Detect which cell encompasses the target text, then output its (X, Y) center coordinate. 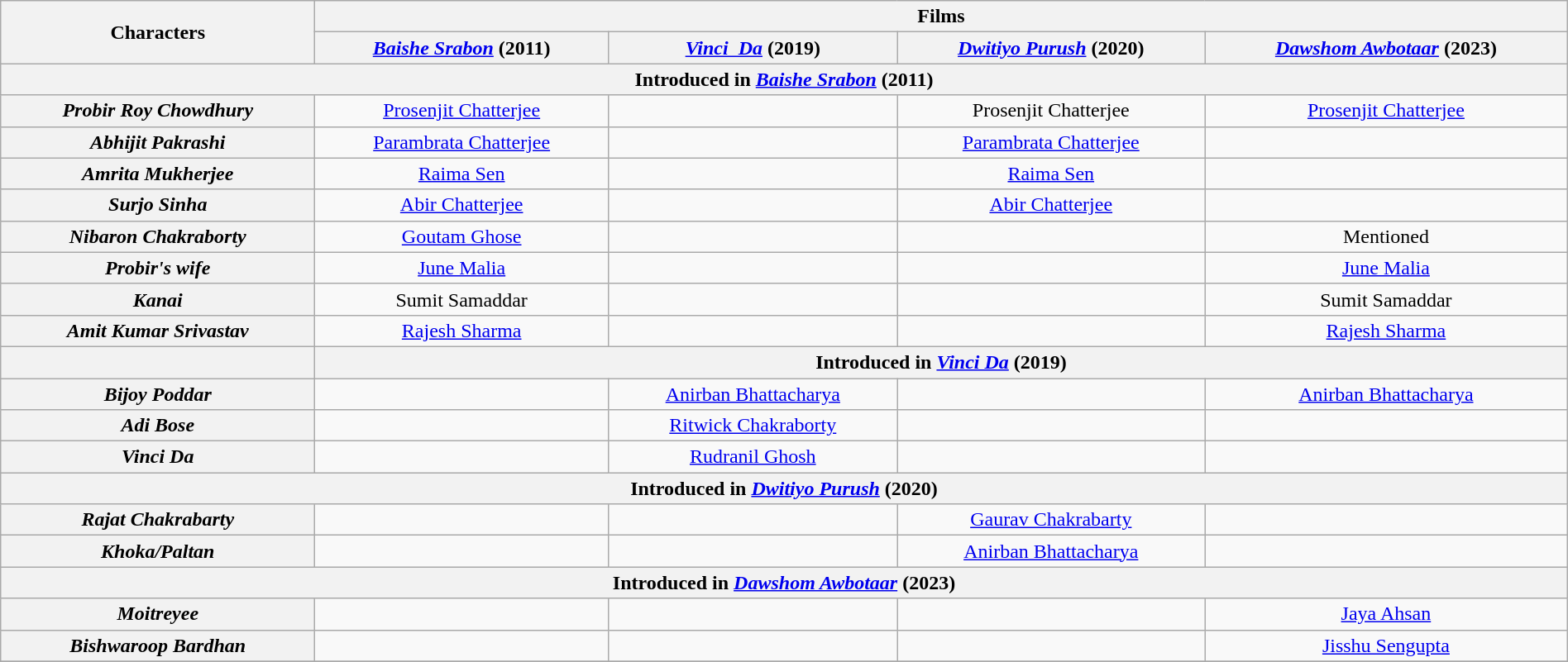
Abhijit Pakrashi (158, 142)
Probir's wife (158, 268)
Jisshu Sengupta (1386, 645)
Dawshom Awbotaar (2023) (1386, 48)
Amrita Mukherjee (158, 174)
Introduced in Dwitiyo Purush (2020) (784, 488)
Surjo Sinha (158, 205)
Characters (158, 32)
Bishwaroop Bardhan (158, 645)
Baishe Srabon (2011) (461, 48)
Adi Bose (158, 426)
Films (941, 17)
Vinci Da (2019) (753, 48)
Goutam Ghose (461, 236)
Khoka/Paltan (158, 551)
Dwitiyo Purush (2020) (1051, 48)
Bijoy Poddar (158, 394)
Introduced in Baishe Srabon (2011) (784, 79)
Amit Kumar Srivastav (158, 331)
Rajat Chakrabarty (158, 520)
Gaurav Chakrabarty (1051, 520)
Moitreyee (158, 614)
Jaya Ahsan (1386, 614)
Rudranil Ghosh (753, 457)
Mentioned (1386, 236)
Vinci Da (158, 457)
Ritwick Chakraborty (753, 426)
Introduced in Dawshom Awbotaar (2023) (784, 583)
Nibaron Chakraborty (158, 236)
Introduced in Vinci Da (2019) (941, 362)
Kanai (158, 299)
Probir Roy Chowdhury (158, 111)
